Scan for the cell matching the given text and deliver its (x, y) coordinate at center. 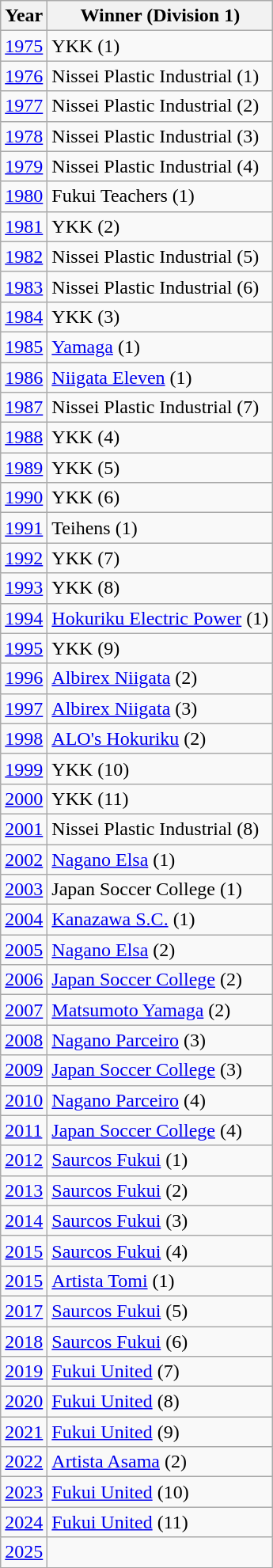
2000 (24, 799)
Albirex Niigata (2) (160, 678)
1988 (24, 438)
Fukui Teachers (1) (160, 196)
Saurcos Fukui (1) (160, 1160)
Yamaga (1) (160, 347)
2019 (24, 1372)
YKK (9) (160, 648)
1997 (24, 708)
Saurcos Fukui (5) (160, 1311)
Saurcos Fukui (2) (160, 1190)
2024 (24, 1522)
Nissei Plastic Industrial (2) (160, 106)
Nissei Plastic Industrial (1) (160, 76)
2006 (24, 980)
2017 (24, 1311)
2012 (24, 1160)
2004 (24, 920)
2009 (24, 1070)
Nagano Elsa (2) (160, 950)
1976 (24, 76)
1989 (24, 468)
YKK (4) (160, 438)
2023 (24, 1492)
Fukui United (10) (160, 1492)
YKK (5) (160, 468)
YKK (3) (160, 317)
1981 (24, 226)
2020 (24, 1402)
1984 (24, 317)
2022 (24, 1462)
Year (24, 16)
1975 (24, 46)
1995 (24, 648)
1992 (24, 558)
2025 (24, 1552)
1979 (24, 166)
1996 (24, 678)
Nissei Plastic Industrial (8) (160, 829)
2010 (24, 1100)
2001 (24, 829)
Japan Soccer College (1) (160, 890)
1999 (24, 769)
Artista Asama (2) (160, 1462)
Fukui United (11) (160, 1522)
Nissei Plastic Industrial (3) (160, 136)
2021 (24, 1432)
Niigata Eleven (1) (160, 378)
1982 (24, 256)
1983 (24, 287)
2018 (24, 1342)
Matsumoto Yamaga (2) (160, 1010)
2003 (24, 890)
2008 (24, 1040)
Fukui United (9) (160, 1432)
YKK (7) (160, 558)
Nagano Parceiro (3) (160, 1040)
2014 (24, 1221)
Fukui United (7) (160, 1372)
Nissei Plastic Industrial (4) (160, 166)
2013 (24, 1190)
Nissei Plastic Industrial (7) (160, 408)
1985 (24, 347)
YKK (2) (160, 226)
1993 (24, 588)
ALO's Hokuriku (2) (160, 738)
Japan Soccer College (4) (160, 1130)
YKK (8) (160, 588)
Teihens (1) (160, 528)
Winner (Division 1) (160, 16)
YKK (1) (160, 46)
1986 (24, 378)
Nagano Elsa (1) (160, 859)
Kanazawa S.C. (1) (160, 920)
Saurcos Fukui (4) (160, 1251)
Hokuriku Electric Power (1) (160, 618)
1978 (24, 136)
2007 (24, 1010)
1994 (24, 618)
YKK (11) (160, 799)
1977 (24, 106)
Artista Tomi (1) (160, 1281)
Japan Soccer College (2) (160, 980)
1980 (24, 196)
1998 (24, 738)
Fukui United (8) (160, 1402)
2011 (24, 1130)
1990 (24, 498)
Nissei Plastic Industrial (5) (160, 256)
Saurcos Fukui (6) (160, 1342)
2005 (24, 950)
2002 (24, 859)
Albirex Niigata (3) (160, 708)
1991 (24, 528)
Saurcos Fukui (3) (160, 1221)
YKK (10) (160, 769)
YKK (6) (160, 498)
Nissei Plastic Industrial (6) (160, 287)
Nagano Parceiro (4) (160, 1100)
1987 (24, 408)
Japan Soccer College (3) (160, 1070)
